For the text-containing cell, return its midpoint in [x, y] coordinate format. 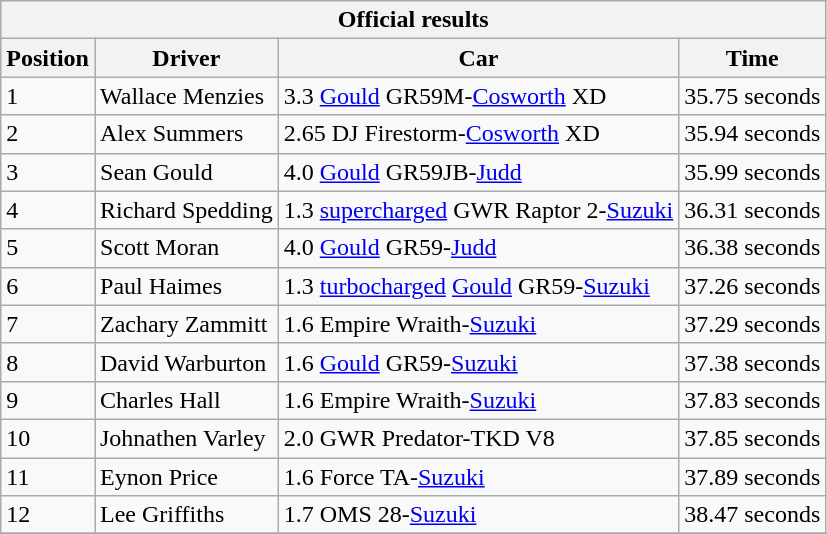
1.3 turbocharged Gould GR59-Suzuki [478, 286]
35.75 seconds [752, 96]
David Warburton [186, 362]
3.3 Gould GR59M-Cosworth XD [478, 96]
38.47 seconds [752, 515]
11 [48, 477]
Driver [186, 58]
Position [48, 58]
10 [48, 438]
2.0 GWR Predator-TKD V8 [478, 438]
9 [48, 400]
Richard Spedding [186, 210]
3 [48, 172]
1 [48, 96]
8 [48, 362]
6 [48, 286]
Car [478, 58]
37.26 seconds [752, 286]
36.31 seconds [752, 210]
1.7 OMS 28-Suzuki [478, 515]
1.3 supercharged GWR Raptor 2-Suzuki [478, 210]
Zachary Zammitt [186, 324]
35.94 seconds [752, 134]
Eynon Price [186, 477]
37.38 seconds [752, 362]
12 [48, 515]
Time [752, 58]
Lee Griffiths [186, 515]
2.65 DJ Firestorm-Cosworth XD [478, 134]
5 [48, 248]
Wallace Menzies [186, 96]
7 [48, 324]
36.38 seconds [752, 248]
Paul Haimes [186, 286]
37.29 seconds [752, 324]
4.0 Gould GR59-Judd [478, 248]
1.6 Gould GR59-Suzuki [478, 362]
Scott Moran [186, 248]
37.85 seconds [752, 438]
37.83 seconds [752, 400]
1.6 Force TA-Suzuki [478, 477]
Johnathen Varley [186, 438]
Alex Summers [186, 134]
4.0 Gould GR59JB-Judd [478, 172]
Official results [414, 20]
4 [48, 210]
Charles Hall [186, 400]
2 [48, 134]
37.89 seconds [752, 477]
Sean Gould [186, 172]
35.99 seconds [752, 172]
